From the cell containing the given text, extract its center point as (x, y) coordinate. 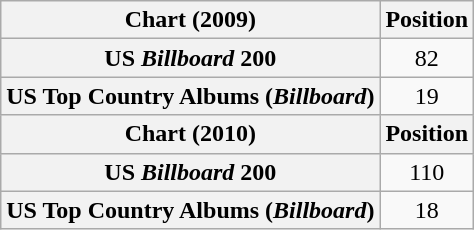
19 (427, 96)
82 (427, 58)
Chart (2010) (190, 134)
110 (427, 172)
Chart (2009) (190, 20)
18 (427, 210)
